Detect which cell encompasses the target text, then output its [X, Y] center coordinate. 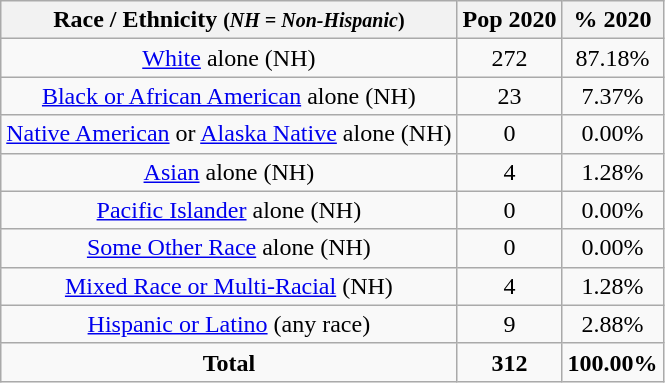
100.00% [612, 362]
Pop 2020 [510, 20]
7.37% [612, 96]
Total [229, 362]
2.88% [612, 324]
Black or African American alone (NH) [229, 96]
% 2020 [612, 20]
Native American or Alaska Native alone (NH) [229, 134]
White alone (NH) [229, 58]
Asian alone (NH) [229, 172]
23 [510, 96]
9 [510, 324]
Race / Ethnicity (NH = Non-Hispanic) [229, 20]
272 [510, 58]
312 [510, 362]
87.18% [612, 58]
Mixed Race or Multi-Racial (NH) [229, 286]
Hispanic or Latino (any race) [229, 324]
Some Other Race alone (NH) [229, 248]
Pacific Islander alone (NH) [229, 210]
